Capture the cell that displays the provided text and extract its (x, y) central coordinate. 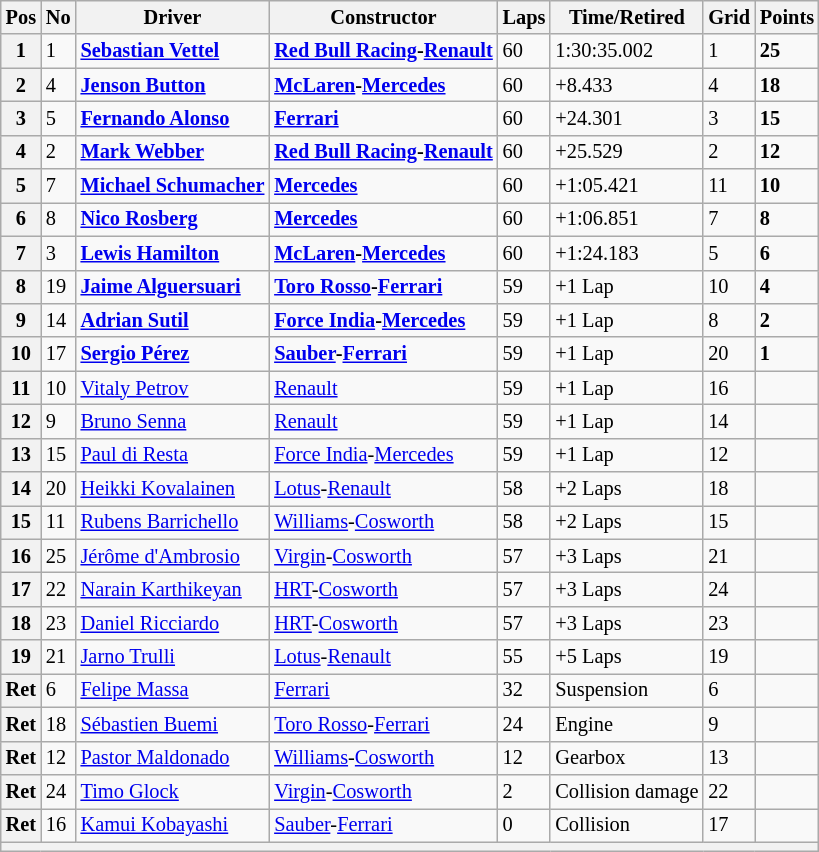
Fernando Alonso (173, 118)
Grid (729, 17)
Collision (626, 825)
+8.433 (626, 85)
Laps (524, 17)
Sébastien Buemi (173, 724)
Timo Glock (173, 791)
Jérôme d'Ambrosio (173, 556)
55 (524, 657)
Engine (626, 724)
Daniel Ricciardo (173, 623)
Suspension (626, 690)
Jarno Trulli (173, 657)
Vitaly Petrov (173, 388)
Kamui Kobayashi (173, 825)
+24.301 (626, 118)
+25.529 (626, 152)
Mark Webber (173, 152)
32 (524, 690)
Michael Schumacher (173, 186)
Pastor Maldonado (173, 758)
Adrian Sutil (173, 320)
Sebastian Vettel (173, 51)
Jenson Button (173, 85)
+1:05.421 (626, 186)
Nico Rosberg (173, 219)
Rubens Barrichello (173, 522)
Collision damage (626, 791)
Jaime Alguersuari (173, 287)
Sergio Pérez (173, 354)
+1:24.183 (626, 253)
Driver (173, 17)
Heikki Kovalainen (173, 489)
No (58, 17)
Felipe Massa (173, 690)
Points (787, 17)
Paul di Resta (173, 455)
+5 Laps (626, 657)
1:30:35.002 (626, 51)
Lewis Hamilton (173, 253)
Pos (21, 17)
+1:06.851 (626, 219)
0 (524, 825)
Narain Karthikeyan (173, 589)
Gearbox (626, 758)
Time/Retired (626, 17)
Bruno Senna (173, 421)
Constructor (383, 17)
